Determine the [x, y] coordinate at the center of the cell enclosing the given text.  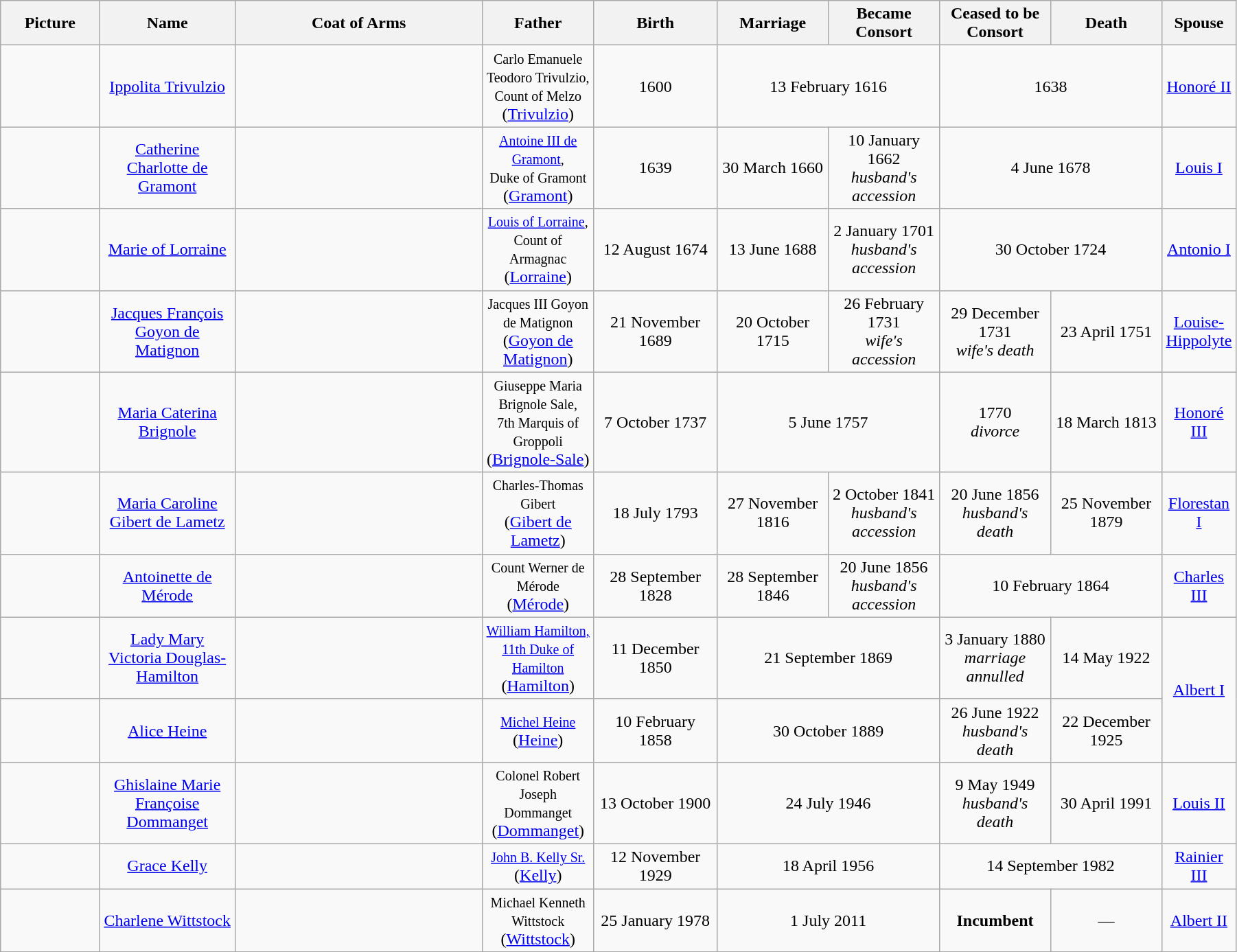
30 October 1889 [829, 730]
2 October 1841husband's accession [884, 513]
Albert II [1199, 920]
28 September 1828 [656, 585]
27 November 1816 [773, 513]
29 December 1731wife's death [995, 331]
Giuseppe Maria Brignole Sale, 7th Marquis of Groppoli(Brignole-Sale) [538, 422]
20 June 1856husband's accession [884, 585]
30 October 1724 [1051, 250]
Maria Caroline Gibert de Lametz [167, 513]
23 April 1751 [1107, 331]
10 February 1858 [656, 730]
25 January 1978 [656, 920]
Michael Kenneth Wittstock (Wittstock) [538, 920]
14 May 1922 [1107, 658]
Rainier III [1199, 866]
Louis I [1199, 167]
30 March 1660 [773, 167]
18 March 1813 [1107, 422]
1639 [656, 167]
Spouse [1199, 23]
26 June 1922husband's death [995, 730]
20 October 1715 [773, 331]
Louise-Hippolyte [1199, 331]
Coat of Arms [359, 23]
13 June 1688 [773, 250]
9 May 1949husband's death [995, 803]
Catherine Charlotte de Gramont [167, 167]
20 June 1856husband's death [995, 513]
Charles III [1199, 585]
18 April 1956 [829, 866]
22 December 1925 [1107, 730]
11 December 1850 [656, 658]
1600 [656, 86]
Birth [656, 23]
Charlene Wittstock [167, 920]
Maria Caterina Brignole [167, 422]
1 July 2011 [829, 920]
Albert I [1199, 689]
Incumbent [995, 920]
Antoinette de Mérode [167, 585]
Antonio I [1199, 250]
25 November 1879 [1107, 513]
13 February 1616 [829, 86]
Marie of Lorraine [167, 250]
1770divorce [995, 422]
Jacques III Goyon de Matignon (Goyon de Matignon) [538, 331]
Antoine III de Gramont,Duke of Gramont (Gramont) [538, 167]
Louis II [1199, 803]
Jacques François Goyon de Matignon [167, 331]
24 July 1946 [829, 803]
12 November 1929 [656, 866]
Louis of Lorraine, Count of Armagnac (Lorraine) [538, 250]
Alice Heine [167, 730]
Colonel Robert Joseph Dommanget (Dommanget) [538, 803]
1638 [1051, 86]
Honoré III [1199, 422]
Grace Kelly [167, 866]
12 August 1674 [656, 250]
4 June 1678 [1051, 167]
28 September 1846 [773, 585]
Florestan I [1199, 513]
5 June 1757 [829, 422]
John B. Kelly Sr. (Kelly) [538, 866]
Count Werner de Mérode (Mérode) [538, 585]
Michel Heine (Heine) [538, 730]
Became Consort [884, 23]
Ceased to be Consort [995, 23]
14 September 1982 [1051, 866]
Father [538, 23]
— [1107, 920]
13 October 1900 [656, 803]
7 October 1737 [656, 422]
10 January 1662husband's accession [884, 167]
18 July 1793 [656, 513]
Ghislaine Marie Françoise Dommanget [167, 803]
3 January 1880marriage annulled [995, 658]
26 February 1731wife's accession [884, 331]
Lady Mary Victoria Douglas-Hamilton [167, 658]
21 September 1869 [829, 658]
2 January 1701husband's accession [884, 250]
Honoré II [1199, 86]
30 April 1991 [1107, 803]
Death [1107, 23]
William Hamilton, 11th Duke of Hamilton (Hamilton) [538, 658]
Name [167, 23]
Carlo Emanuele Teodoro Trivulzio, Count of Melzo (Trivulzio) [538, 86]
Marriage [773, 23]
Ippolita Trivulzio [167, 86]
10 February 1864 [1051, 585]
21 November 1689 [656, 331]
Charles-Thomas Gibert (Gibert de Lametz) [538, 513]
Picture [50, 23]
